Return the [X, Y] coordinate for the center point of the cell that contains the specified text.  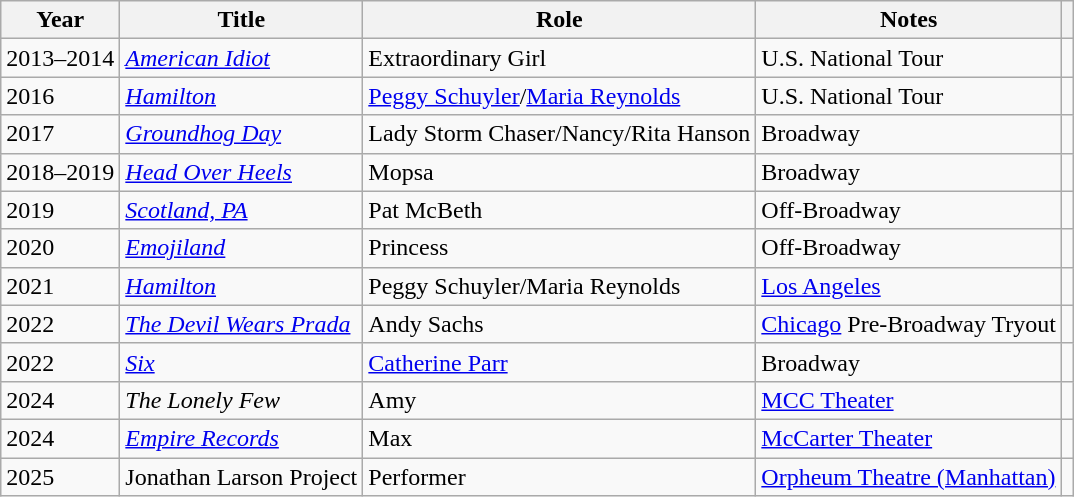
Year [60, 20]
McCarter Theater [909, 438]
Jonathan Larson Project [242, 477]
The Devil Wears Prada [242, 324]
Extraordinary Girl [560, 58]
2017 [60, 134]
Groundhog Day [242, 134]
Orpheum Theatre (Manhattan) [909, 477]
2020 [60, 248]
Andy Sachs [560, 324]
2018–2019 [60, 172]
Head Over Heels [242, 172]
Empire Records [242, 438]
Scotland, PA [242, 210]
The Lonely Few [242, 400]
2021 [60, 286]
Performer [560, 477]
Role [560, 20]
Pat McBeth [560, 210]
MCC Theater [909, 400]
Princess [560, 248]
2025 [60, 477]
Chicago Pre-Broadway Tryout [909, 324]
2016 [60, 96]
Amy [560, 400]
2013–2014 [60, 58]
Title [242, 20]
Mopsa [560, 172]
Emojiland [242, 248]
Catherine Parr [560, 362]
American Idiot [242, 58]
Notes [909, 20]
Lady Storm Chaser/Nancy/Rita Hanson [560, 134]
Los Angeles [909, 286]
Six [242, 362]
2019 [60, 210]
Max [560, 438]
